Determine the [X, Y] coordinate at the center of the cell enclosing the given text.  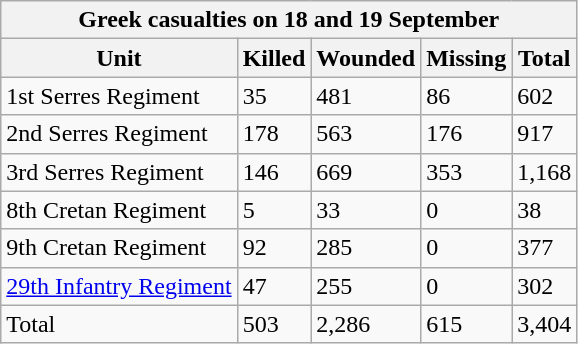
33 [366, 210]
Wounded [366, 58]
302 [544, 286]
35 [274, 96]
29th Infantry Regiment [119, 286]
353 [466, 172]
Missing [466, 58]
3rd Serres Regiment [119, 172]
Killed [274, 58]
1st Serres Regiment [119, 96]
615 [466, 324]
92 [274, 248]
2nd Serres Regiment [119, 134]
47 [274, 286]
Greek casualties on 18 and 19 September [289, 20]
3,404 [544, 324]
38 [544, 210]
Unit [119, 58]
602 [544, 96]
917 [544, 134]
2,286 [366, 324]
503 [274, 324]
377 [544, 248]
8th Cretan Regiment [119, 210]
86 [466, 96]
146 [274, 172]
563 [366, 134]
176 [466, 134]
669 [366, 172]
285 [366, 248]
9th Cretan Regiment [119, 248]
481 [366, 96]
255 [366, 286]
1,168 [544, 172]
5 [274, 210]
178 [274, 134]
